Output the (x, y) coordinate of the center of the cell containing the given text.  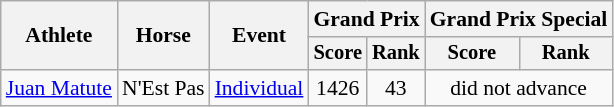
Horse (164, 36)
1426 (337, 88)
N'Est Pas (164, 88)
did not advance (519, 88)
43 (396, 88)
Event (260, 36)
Grand Prix Special (519, 19)
Athlete (59, 36)
Juan Matute (59, 88)
Individual (260, 88)
Grand Prix (366, 19)
